For the text-containing cell, return its midpoint in (x, y) coordinate format. 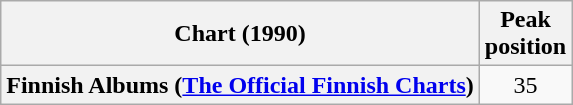
Peakposition (525, 34)
35 (525, 85)
Finnish Albums (The Official Finnish Charts) (240, 85)
Chart (1990) (240, 34)
